Determine the (X, Y) coordinate at the center of the cell enclosing the given text.  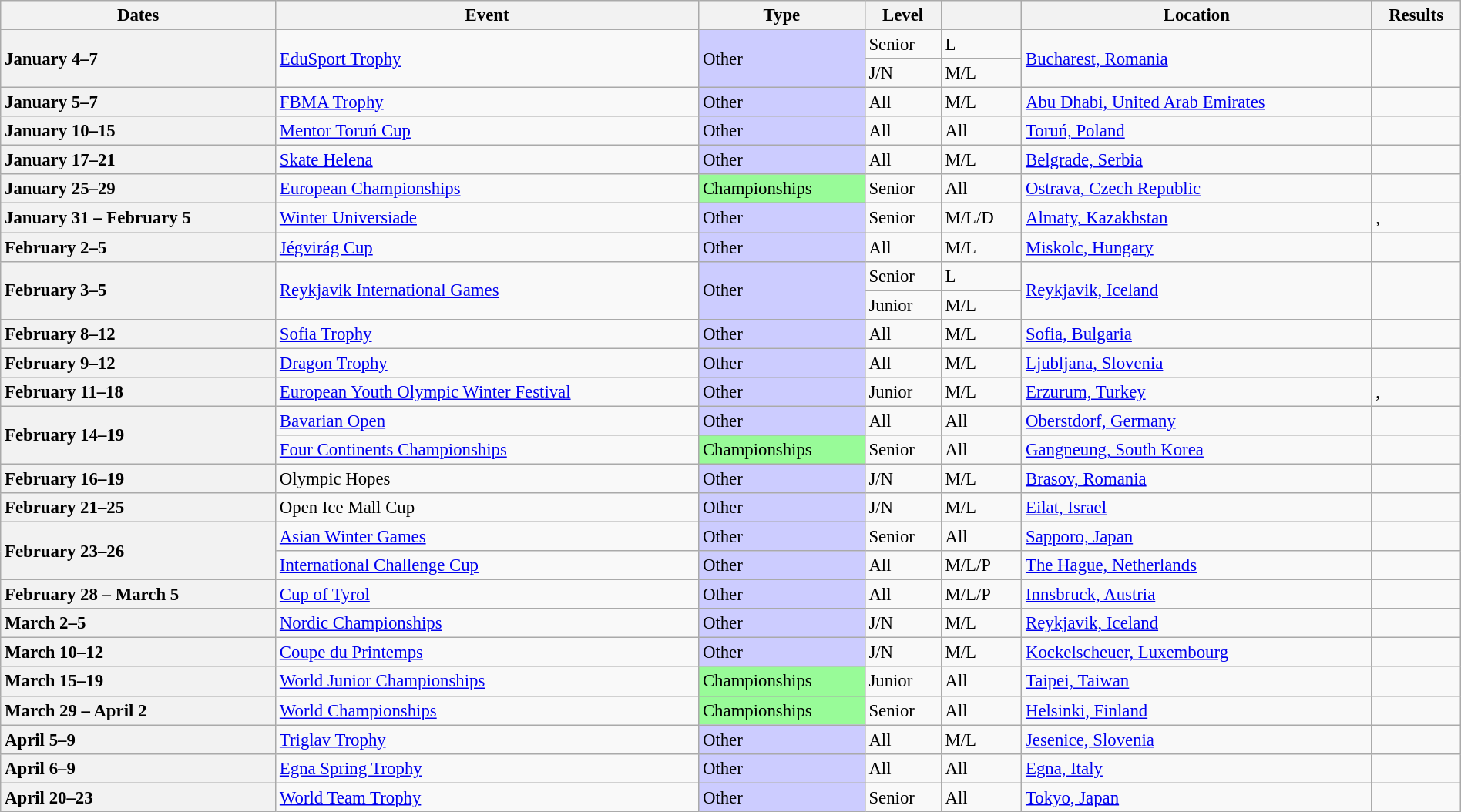
Skate Helena (487, 160)
Reykjavik International Games (487, 290)
Level (903, 15)
Miskolc, Hungary (1197, 247)
April 5–9 (139, 740)
World Team Trophy (487, 797)
Brasov, Romania (1197, 478)
Almaty, Kazakhstan (1197, 218)
Dates (139, 15)
The Hague, Netherlands (1197, 565)
Egna, Italy (1197, 768)
March 15–19 (139, 682)
February 9–12 (139, 363)
January 25–29 (139, 189)
Jégvirág Cup (487, 247)
Gangneung, South Korea (1197, 450)
European Youth Olympic Winter Festival (487, 392)
Sofia, Bulgaria (1197, 334)
Ljubljana, Slovenia (1197, 363)
Belgrade, Serbia (1197, 160)
January 10–15 (139, 131)
World Junior Championships (487, 682)
Abu Dhabi, United Arab Emirates (1197, 102)
February 23–26 (139, 552)
Event (487, 15)
April 20–23 (139, 797)
February 16–19 (139, 478)
Erzurum, Turkey (1197, 392)
FBMA Trophy (487, 102)
Four Continents Championships (487, 450)
Bucharest, Romania (1197, 59)
World Championships (487, 710)
Mentor Toruń Cup (487, 131)
February 3–5 (139, 290)
European Championships (487, 189)
March 2–5 (139, 623)
Oberstdorf, Germany (1197, 421)
M/L/D (981, 218)
Jesenice, Slovenia (1197, 740)
Cup of Tyrol (487, 595)
Ostrava, Czech Republic (1197, 189)
Open Ice Mall Cup (487, 508)
January 31 – February 5 (139, 218)
Dragon Trophy (487, 363)
February 8–12 (139, 334)
January 5–7 (139, 102)
March 10–12 (139, 653)
Nordic Championships (487, 623)
Kockelscheuer, Luxembourg (1197, 653)
Sapporo, Japan (1197, 537)
February 21–25 (139, 508)
Bavarian Open (487, 421)
April 6–9 (139, 768)
Egna Spring Trophy (487, 768)
Triglav Trophy (487, 740)
Location (1197, 15)
Taipei, Taiwan (1197, 682)
Innsbruck, Austria (1197, 595)
Helsinki, Finland (1197, 710)
International Challenge Cup (487, 565)
February 11–18 (139, 392)
Asian Winter Games (487, 537)
Sofia Trophy (487, 334)
Coupe du Printemps (487, 653)
Olympic Hopes (487, 478)
Results (1416, 15)
March 29 – April 2 (139, 710)
Eilat, Israel (1197, 508)
Toruń, Poland (1197, 131)
February 2–5 (139, 247)
January 4–7 (139, 59)
Winter Universiade (487, 218)
February 14–19 (139, 435)
Tokyo, Japan (1197, 797)
EduSport Trophy (487, 59)
January 17–21 (139, 160)
February 28 – March 5 (139, 595)
Type (781, 15)
